Capture the cell that displays the provided text and extract its (x, y) central coordinate. 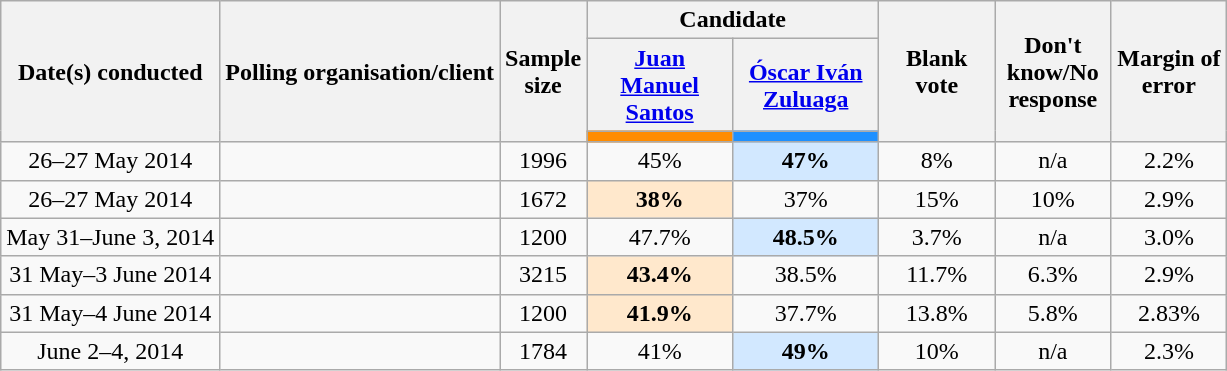
6.3% (1053, 275)
3.0% (1169, 237)
Polling organisation/client (360, 72)
11.7% (937, 275)
1672 (544, 199)
38% (660, 199)
41% (660, 351)
3.7% (937, 237)
37% (806, 199)
Candidate (733, 20)
31 May–3 June 2014 (110, 275)
8% (937, 161)
Don't know/No response (1053, 72)
2.83% (1169, 313)
48.5% (806, 237)
41.9% (660, 313)
13.8% (937, 313)
Date(s) conducted (110, 72)
Blank vote (937, 72)
2.3% (1169, 351)
Juan Manuel Santos (660, 85)
37.7% (806, 313)
5.8% (1053, 313)
June 2–4, 2014 (110, 351)
38.5% (806, 275)
2.2% (1169, 161)
43.4% (660, 275)
45% (660, 161)
3215 (544, 275)
49% (806, 351)
Sample size (544, 72)
31 May–4 June 2014 (110, 313)
47% (806, 161)
47.7% (660, 237)
15% (937, 199)
1996 (544, 161)
May 31–June 3, 2014 (110, 237)
1784 (544, 351)
Óscar Iván Zuluaga (806, 85)
Margin of error (1169, 72)
